From the cell containing the given text, extract its center point as (x, y) coordinate. 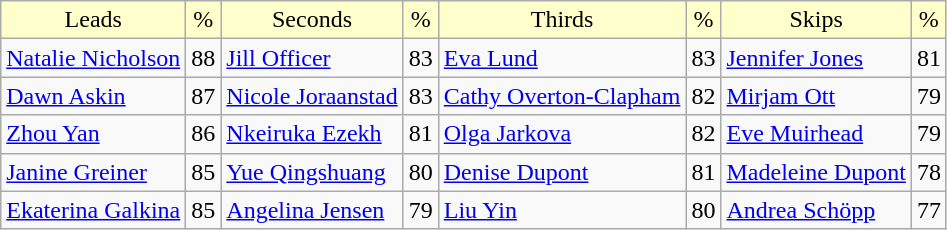
Leads (94, 20)
Eva Lund (562, 58)
Dawn Askin (94, 96)
Natalie Nicholson (94, 58)
Nicole Joraanstad (312, 96)
78 (928, 172)
Yue Qingshuang (312, 172)
Jennifer Jones (816, 58)
77 (928, 210)
Madeleine Dupont (816, 172)
Angelina Jensen (312, 210)
Andrea Schöpp (816, 210)
86 (204, 134)
Eve Muirhead (816, 134)
Jill Officer (312, 58)
Ekaterina Galkina (94, 210)
Thirds (562, 20)
Seconds (312, 20)
Denise Dupont (562, 172)
87 (204, 96)
Cathy Overton-Clapham (562, 96)
Janine Greiner (94, 172)
88 (204, 58)
Liu Yin (562, 210)
Olga Jarkova (562, 134)
Nkeiruka Ezekh (312, 134)
Zhou Yan (94, 134)
Skips (816, 20)
Mirjam Ott (816, 96)
